Output the (x, y) coordinate of the center of the cell containing the given text.  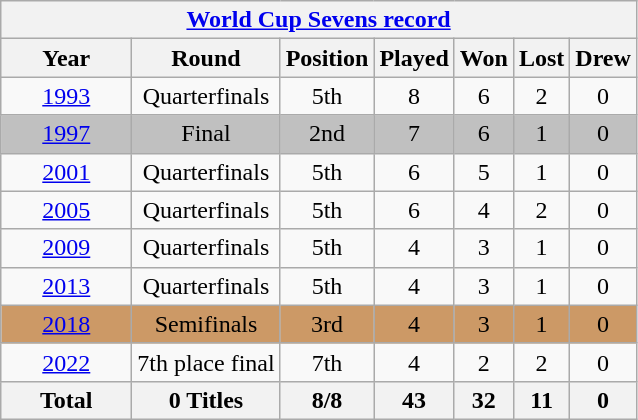
2013 (66, 286)
8/8 (327, 400)
3rd (327, 324)
Played (414, 58)
Won (484, 58)
7th (327, 362)
0 Titles (206, 400)
Round (206, 58)
1993 (66, 96)
Year (66, 58)
Final (206, 134)
2018 (66, 324)
43 (414, 400)
1997 (66, 134)
11 (541, 400)
5 (484, 172)
Position (327, 58)
7th place final (206, 362)
2009 (66, 248)
7 (414, 134)
8 (414, 96)
32 (484, 400)
2022 (66, 362)
2nd (327, 134)
Drew (604, 58)
Total (66, 400)
Semifinals (206, 324)
Lost (541, 58)
2005 (66, 210)
World Cup Sevens record (319, 20)
2001 (66, 172)
